Scan for the cell matching the given text and deliver its (x, y) coordinate at center. 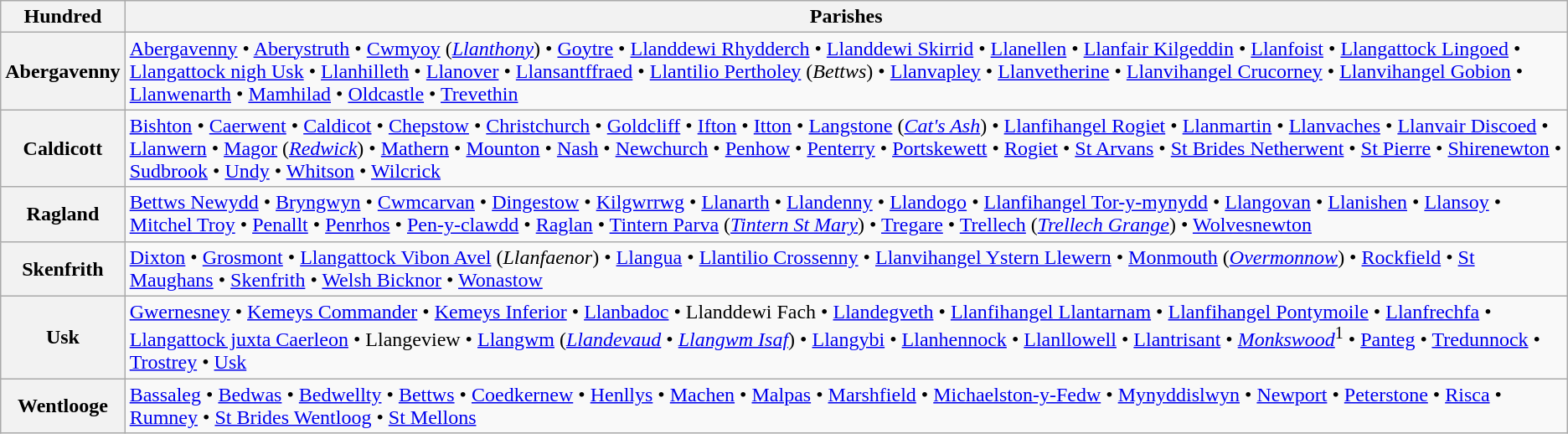
Caldicott (63, 148)
Usk (63, 337)
Parishes (846, 17)
Wentlooge (63, 406)
Skenfrith (63, 268)
Hundred (63, 17)
Ragland (63, 214)
Abergavenny (63, 71)
